Return the (x, y) coordinate for the center point of the cell that contains the specified text.  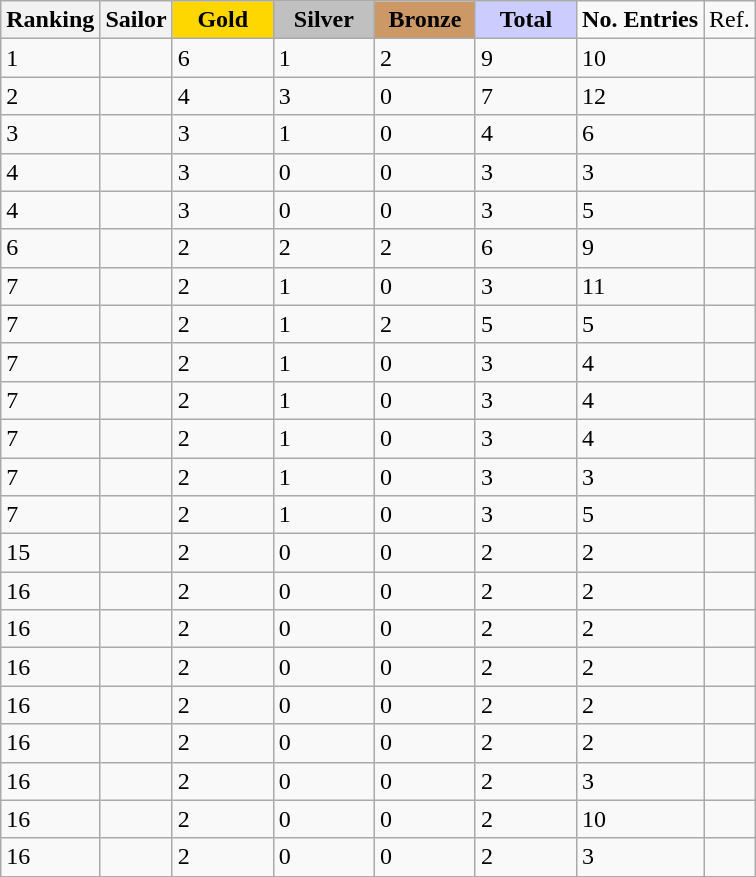
Ref. (730, 20)
Sailor (136, 20)
12 (640, 96)
Gold (222, 20)
11 (640, 286)
Total (526, 20)
15 (50, 553)
Ranking (50, 20)
No. Entries (640, 20)
Bronze (424, 20)
Silver (324, 20)
